Output the [X, Y] coordinate of the center of the cell containing the given text.  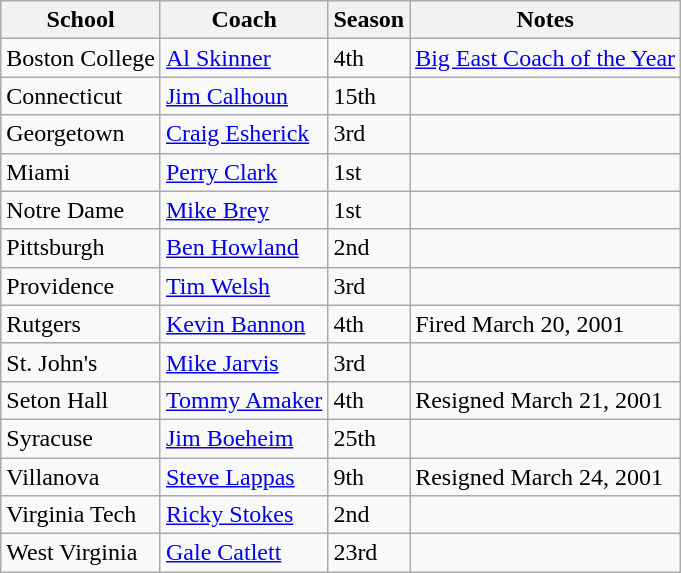
Rutgers [81, 324]
Virginia Tech [81, 515]
Season [369, 20]
Ricky Stokes [244, 515]
25th [369, 438]
Kevin Bannon [244, 324]
Connecticut [81, 96]
Miami [81, 172]
Steve Lappas [244, 477]
Craig Esherick [244, 134]
15th [369, 96]
Notre Dame [81, 210]
Seton Hall [81, 400]
Tim Welsh [244, 286]
Boston College [81, 58]
Mike Brey [244, 210]
Big East Coach of the Year [546, 58]
Georgetown [81, 134]
Fired March 20, 2001 [546, 324]
Providence [81, 286]
Jim Calhoun [244, 96]
Resigned March 24, 2001 [546, 477]
Syracuse [81, 438]
West Virginia [81, 553]
Tommy Amaker [244, 400]
Perry Clark [244, 172]
Pittsburgh [81, 248]
Coach [244, 20]
Al Skinner [244, 58]
Mike Jarvis [244, 362]
Villanova [81, 477]
Gale Catlett [244, 553]
Ben Howland [244, 248]
School [81, 20]
Resigned March 21, 2001 [546, 400]
9th [369, 477]
Notes [546, 20]
St. John's [81, 362]
Jim Boeheim [244, 438]
23rd [369, 553]
